Return the (X, Y) coordinate for the center point of the cell that contains the specified text.  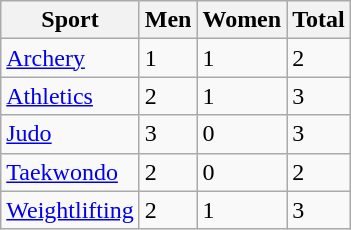
Women (242, 20)
Sport (70, 20)
Men (168, 20)
Taekwondo (70, 172)
Archery (70, 58)
Weightlifting (70, 210)
Athletics (70, 96)
Judo (70, 134)
Total (319, 20)
